From the cell containing the given text, extract its center point as [X, Y] coordinate. 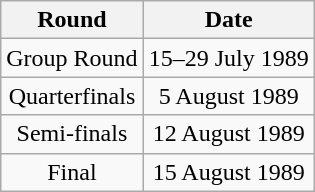
Final [72, 172]
Group Round [72, 58]
Quarterfinals [72, 96]
12 August 1989 [228, 134]
15 August 1989 [228, 172]
15–29 July 1989 [228, 58]
Date [228, 20]
5 August 1989 [228, 96]
Semi-finals [72, 134]
Round [72, 20]
